Determine the (x, y) coordinate at the center of the cell enclosing the given text.  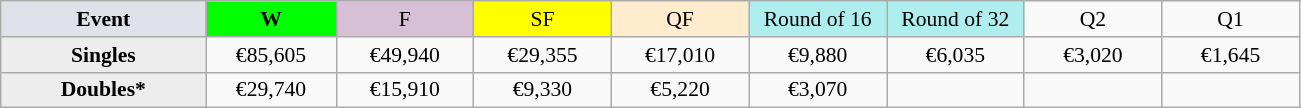
€49,940 (405, 55)
€29,355 (543, 55)
Round of 16 (818, 19)
SF (543, 19)
€3,020 (1093, 55)
€29,740 (271, 90)
Doubles* (104, 90)
€15,910 (405, 90)
€5,220 (680, 90)
QF (680, 19)
€9,880 (818, 55)
Q1 (1231, 19)
€9,330 (543, 90)
F (405, 19)
€3,070 (818, 90)
€1,645 (1231, 55)
Event (104, 19)
W (271, 19)
Q2 (1093, 19)
€85,605 (271, 55)
Round of 32 (955, 19)
Singles (104, 55)
€6,035 (955, 55)
€17,010 (680, 55)
